Detect which cell encompasses the target text, then output its (x, y) center coordinate. 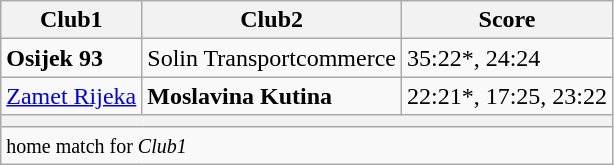
Osijek 93 (72, 58)
Solin Transportcommerce (272, 58)
Score (506, 20)
35:22*, 24:24 (506, 58)
Club1 (72, 20)
Moslavina Kutina (272, 96)
home match for Club1 (307, 145)
Zamet Rijeka (72, 96)
22:21*, 17:25, 23:22 (506, 96)
Club2 (272, 20)
